Scan for the cell matching the given text and deliver its [x, y] coordinate at center. 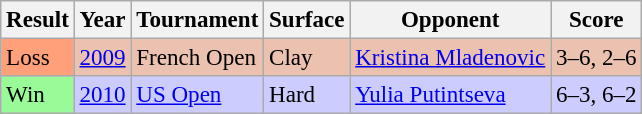
Yulia Putintseva [450, 95]
Surface [307, 20]
US Open [198, 95]
Year [102, 20]
Loss [38, 58]
Win [38, 95]
Kristina Mladenovic [450, 58]
Hard [307, 95]
Result [38, 20]
Opponent [450, 20]
3–6, 2–6 [596, 58]
Score [596, 20]
2010 [102, 95]
French Open [198, 58]
6–3, 6–2 [596, 95]
Tournament [198, 20]
2009 [102, 58]
Clay [307, 58]
